Extract the [X, Y] coordinate from the center of the cell holding the provided text.  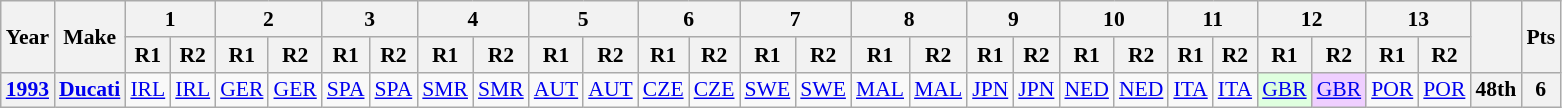
1 [170, 19]
12 [1312, 19]
48th [1496, 90]
9 [1013, 19]
Year [28, 36]
1993 [28, 90]
3 [370, 19]
7 [796, 19]
5 [584, 19]
13 [1418, 19]
Ducati [90, 90]
Pts [1540, 36]
Make [90, 36]
2 [268, 19]
11 [1212, 19]
4 [472, 19]
10 [1114, 19]
8 [909, 19]
